Pinpoint the cell where the given text exists, returning its (x, y) midpoint coordinate. 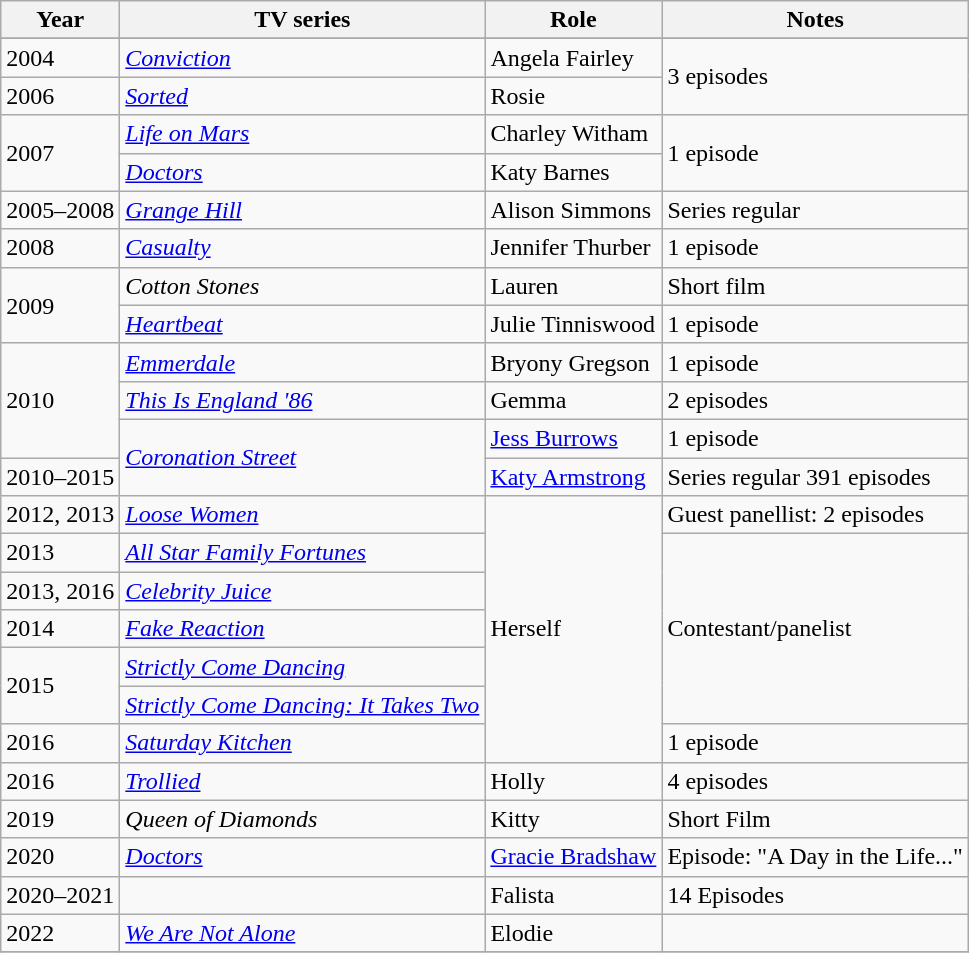
Jennifer Thurber (574, 248)
2015 (60, 686)
All Star Family Fortunes (302, 553)
2020–2021 (60, 895)
2010–2015 (60, 477)
Coronation Street (302, 457)
Heartbeat (302, 324)
2005–2008 (60, 210)
2007 (60, 153)
This Is England '86 (302, 400)
Emmerdale (302, 362)
Fake Reaction (302, 629)
Short film (816, 286)
Saturday Kitchen (302, 743)
Episode: "A Day in the Life..." (816, 857)
Trollied (302, 781)
2020 (60, 857)
Alison Simmons (574, 210)
Charley Witham (574, 134)
2022 (60, 933)
14 Episodes (816, 895)
Role (574, 20)
Conviction (302, 58)
2010 (60, 400)
Life on Mars (302, 134)
Julie Tinniswood (574, 324)
Angela Fairley (574, 58)
TV series (302, 20)
Strictly Come Dancing (302, 667)
Falista (574, 895)
Rosie (574, 96)
Herself (574, 629)
2 episodes (816, 400)
Gemma (574, 400)
Elodie (574, 933)
Series regular 391 episodes (816, 477)
Year (60, 20)
Kitty (574, 819)
We Are Not Alone (302, 933)
2008 (60, 248)
Katy Armstrong (574, 477)
2019 (60, 819)
Loose Women (302, 515)
Cotton Stones (302, 286)
3 episodes (816, 77)
Holly (574, 781)
2013 (60, 553)
2004 (60, 58)
Queen of Diamonds (302, 819)
Series regular (816, 210)
2006 (60, 96)
Sorted (302, 96)
Strictly Come Dancing: It Takes Two (302, 705)
4 episodes (816, 781)
Grange Hill (302, 210)
Contestant/panelist (816, 629)
Casualty (302, 248)
2009 (60, 305)
Notes (816, 20)
2013, 2016 (60, 591)
2014 (60, 629)
Jess Burrows (574, 438)
2012, 2013 (60, 515)
Lauren (574, 286)
Bryony Gregson (574, 362)
Short Film (816, 819)
Guest panellist: 2 episodes (816, 515)
Gracie Bradshaw (574, 857)
Celebrity Juice (302, 591)
Katy Barnes (574, 172)
